Return (X, Y) of the center of cell containing provided text 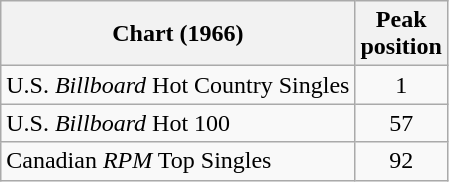
Peakposition (401, 34)
1 (401, 85)
Chart (1966) (178, 34)
92 (401, 161)
U.S. Billboard Hot 100 (178, 123)
Canadian RPM Top Singles (178, 161)
U.S. Billboard Hot Country Singles (178, 85)
57 (401, 123)
